From the cell containing the given text, extract its center point as [X, Y] coordinate. 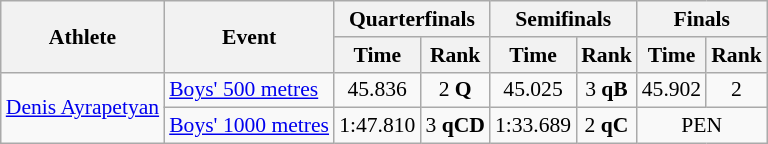
Athlete [82, 36]
45.902 [672, 90]
PEN [702, 126]
2 [736, 90]
Semifinals [564, 19]
3 qB [606, 90]
1:33.689 [533, 126]
3 qCD [455, 126]
Event [249, 36]
Finals [702, 19]
Quarterfinals [412, 19]
45.836 [377, 90]
2 Q [455, 90]
Boys' 500 metres [249, 90]
45.025 [533, 90]
Denis Ayrapetyan [82, 108]
2 qC [606, 126]
1:47.810 [377, 126]
Boys' 1000 metres [249, 126]
